Detect which cell encompasses the target text, then output its (X, Y) center coordinate. 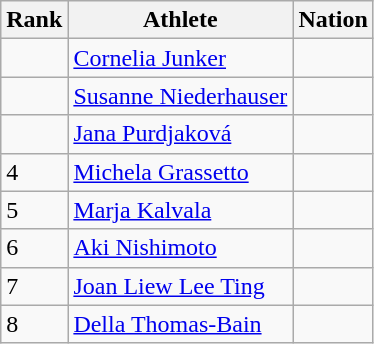
Della Thomas-Bain (180, 324)
5 (34, 210)
Cornelia Junker (180, 58)
Marja Kalvala (180, 210)
Rank (34, 20)
8 (34, 324)
4 (34, 172)
6 (34, 248)
Michela Grassetto (180, 172)
Athlete (180, 20)
Joan Liew Lee Ting (180, 286)
Susanne Niederhauser (180, 96)
Nation (333, 20)
7 (34, 286)
Aki Nishimoto (180, 248)
Jana Purdjaková (180, 134)
